Capture the cell that displays the provided text and extract its [X, Y] central coordinate. 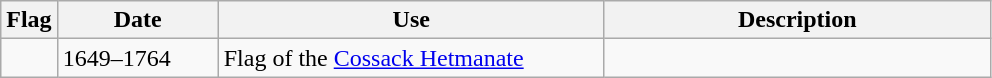
Use [411, 20]
Date [138, 20]
Description [797, 20]
Flag of the Cossack Hetmanate [411, 58]
1649–1764 [138, 58]
Flag [29, 20]
